Identify which cell holds the provided text, then report its (X, Y) central coordinate. 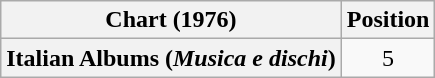
5 (388, 58)
Chart (1976) (171, 20)
Italian Albums (Musica e dischi) (171, 58)
Position (388, 20)
